Scan for the cell matching the given text and deliver its (x, y) coordinate at center. 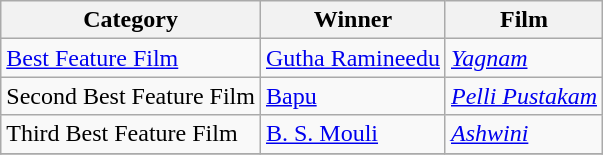
Gutha Ramineedu (352, 58)
Third Best Feature Film (131, 134)
Best Feature Film (131, 58)
Category (131, 20)
Bapu (352, 96)
Pelli Pustakam (524, 96)
Film (524, 20)
Yagnam (524, 58)
B. S. Mouli (352, 134)
Ashwini (524, 134)
Second Best Feature Film (131, 96)
Winner (352, 20)
